Output the (X, Y) coordinate of the center of the cell containing the given text.  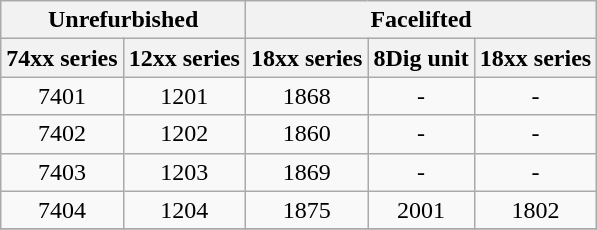
1802 (535, 210)
8Dig unit (421, 58)
1869 (306, 172)
1203 (184, 172)
74xx series (62, 58)
7403 (62, 172)
12xx series (184, 58)
1202 (184, 134)
7401 (62, 96)
7402 (62, 134)
Facelifted (420, 20)
1860 (306, 134)
1868 (306, 96)
7404 (62, 210)
1204 (184, 210)
1875 (306, 210)
1201 (184, 96)
2001 (421, 210)
Unrefurbished (124, 20)
